Return (x, y) of the center of cell containing provided text 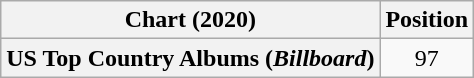
Position (427, 20)
97 (427, 58)
US Top Country Albums (Billboard) (190, 58)
Chart (2020) (190, 20)
